Determine the [x, y] coordinate at the center of the cell enclosing the given text.  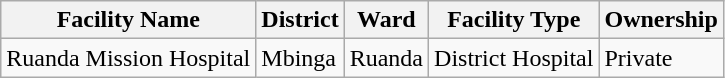
Ruanda Mission Hospital [128, 58]
Facility Name [128, 20]
Ownership [661, 20]
Private [661, 58]
Facility Type [514, 20]
Ward [386, 20]
District [300, 20]
Mbinga [300, 58]
Ruanda [386, 58]
District Hospital [514, 58]
